Locate the cell with the specified text and output its [x, y] center coordinate. 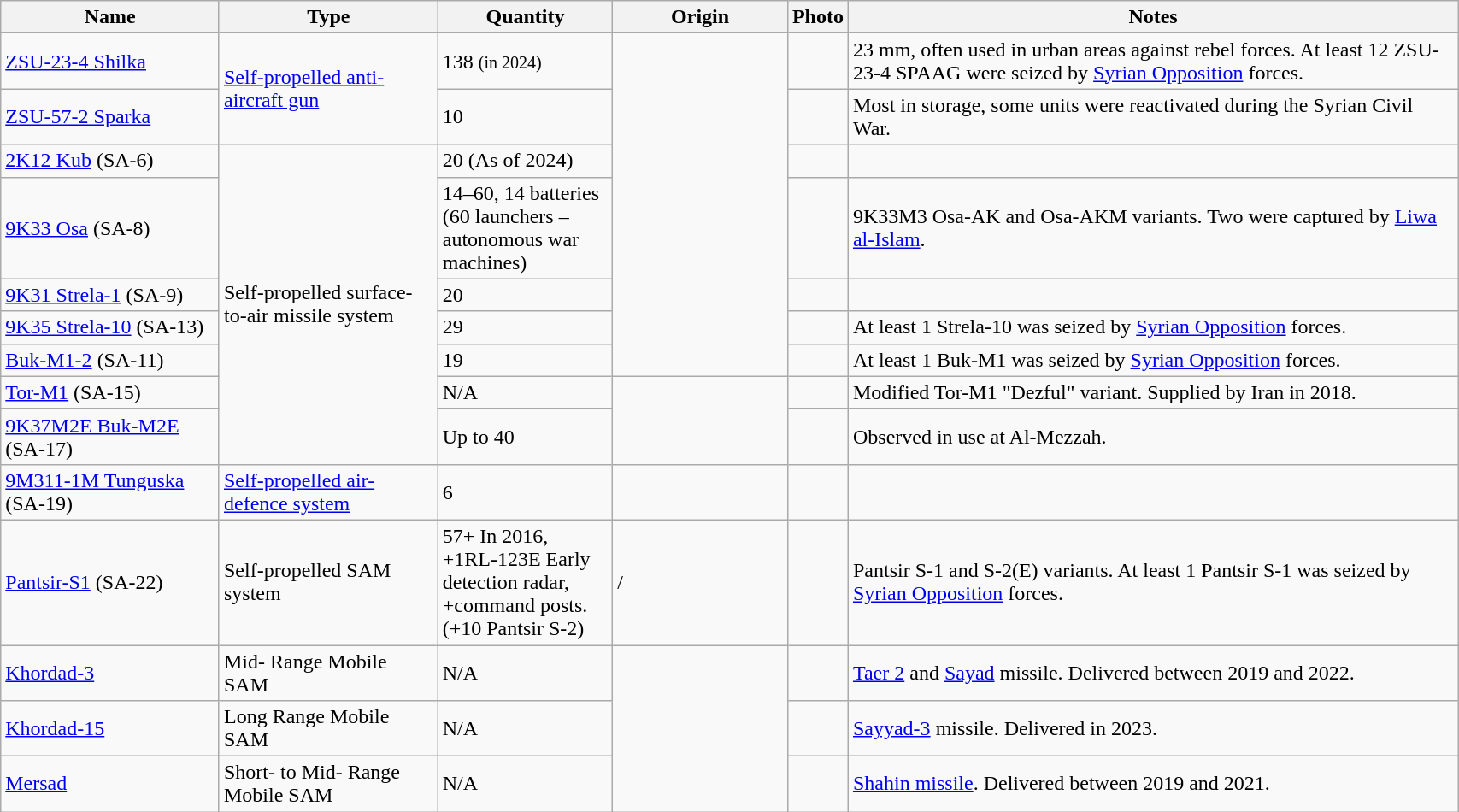
20 (As of 2024) [525, 161]
2K12 Kub (SA-6) [110, 161]
Name [110, 17]
9K35 Strela-10 (SA-13) [110, 327]
Long Range Mobile SAM [328, 728]
ZSU-23-4 Shilka [110, 62]
Khordad-3 [110, 672]
Up to 40 [525, 436]
Mid- Range Mobile SAM [328, 672]
23 mm, often used in urban areas against rebel forces. At least 12 ZSU-23-4 SPAAG were seized by Syrian Opposition forces. [1152, 62]
/ [701, 582]
9M311-1M Tunguska (SA-19) [110, 492]
20 [525, 295]
57+ In 2016, +1RL-123E Early detection radar, +command posts. (+10 Pantsir S-2) [525, 582]
ZSU-57-2 Sparka [110, 116]
Shahin missile. Delivered between 2019 and 2021. [1152, 785]
Tor-M1 (SA-15) [110, 392]
Observed in use at Al-Mezzah. [1152, 436]
Modified Tor-M1 "Dezful" variant. Supplied by Iran in 2018. [1152, 392]
9K33M3 Osa-AK and Osa-AKM variants. Two were captured by Liwa al-Islam. [1152, 227]
Self-propelled surface-to-air missile system [328, 304]
Mersad [110, 785]
At least 1 Strela-10 was seized by Syrian Opposition forces. [1152, 327]
9K37M2E Buk-M2E (SA-17) [110, 436]
Quantity [525, 17]
10 [525, 116]
6 [525, 492]
9K33 Osa (SA-8) [110, 227]
At least 1 Buk-M1 was seized by Syrian Opposition forces. [1152, 360]
138 (in 2024) [525, 62]
Sayyad-3 missile. Delivered in 2023. [1152, 728]
Self-propelled anti-aircraft gun [328, 89]
Notes [1152, 17]
Buk-M1-2 (SA-11) [110, 360]
19 [525, 360]
14–60, 14 batteries (60 launchers – autonomous war machines) [525, 227]
Origin [701, 17]
Khordad-15 [110, 728]
Taer 2 and Sayad missile. Delivered between 2019 and 2022. [1152, 672]
Pantsir S-1 and S-2(E) variants. At least 1 Pantsir S-1 was seized by Syrian Opposition forces. [1152, 582]
Short- to Mid- Range Mobile SAM [328, 785]
Self-propelled air-defence system [328, 492]
9K31 Strela-1 (SA-9) [110, 295]
Photo [817, 17]
29 [525, 327]
Pantsir-S1 (SA-22) [110, 582]
Most in storage, some units were reactivated during the Syrian Civil War. [1152, 116]
Self-propelled SAM system [328, 582]
Type [328, 17]
